Search for the cell housing the specified text and yield its [X, Y] center coordinate. 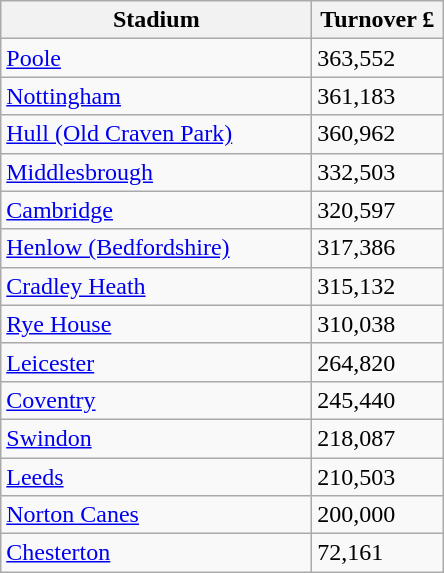
Coventry [156, 400]
Chesterton [156, 553]
320,597 [378, 210]
317,386 [378, 248]
361,183 [378, 96]
Stadium [156, 20]
310,038 [378, 324]
200,000 [378, 515]
315,132 [378, 286]
218,087 [378, 438]
Leeds [156, 477]
Leicester [156, 362]
363,552 [378, 58]
Rye House [156, 324]
Poole [156, 58]
Norton Canes [156, 515]
360,962 [378, 134]
Swindon [156, 438]
332,503 [378, 172]
Turnover £ [378, 20]
Nottingham [156, 96]
Henlow (Bedfordshire) [156, 248]
210,503 [378, 477]
245,440 [378, 400]
264,820 [378, 362]
Middlesbrough [156, 172]
Cambridge [156, 210]
Hull (Old Craven Park) [156, 134]
72,161 [378, 553]
Cradley Heath [156, 286]
